Identify which cell holds the provided text, then report its (X, Y) central coordinate. 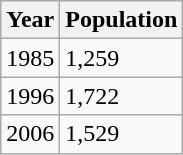
1996 (30, 96)
1,259 (122, 58)
1,722 (122, 96)
2006 (30, 134)
1985 (30, 58)
Year (30, 20)
1,529 (122, 134)
Population (122, 20)
